Find where the given text appears and provide that cell's center as (X, Y) coordinate. 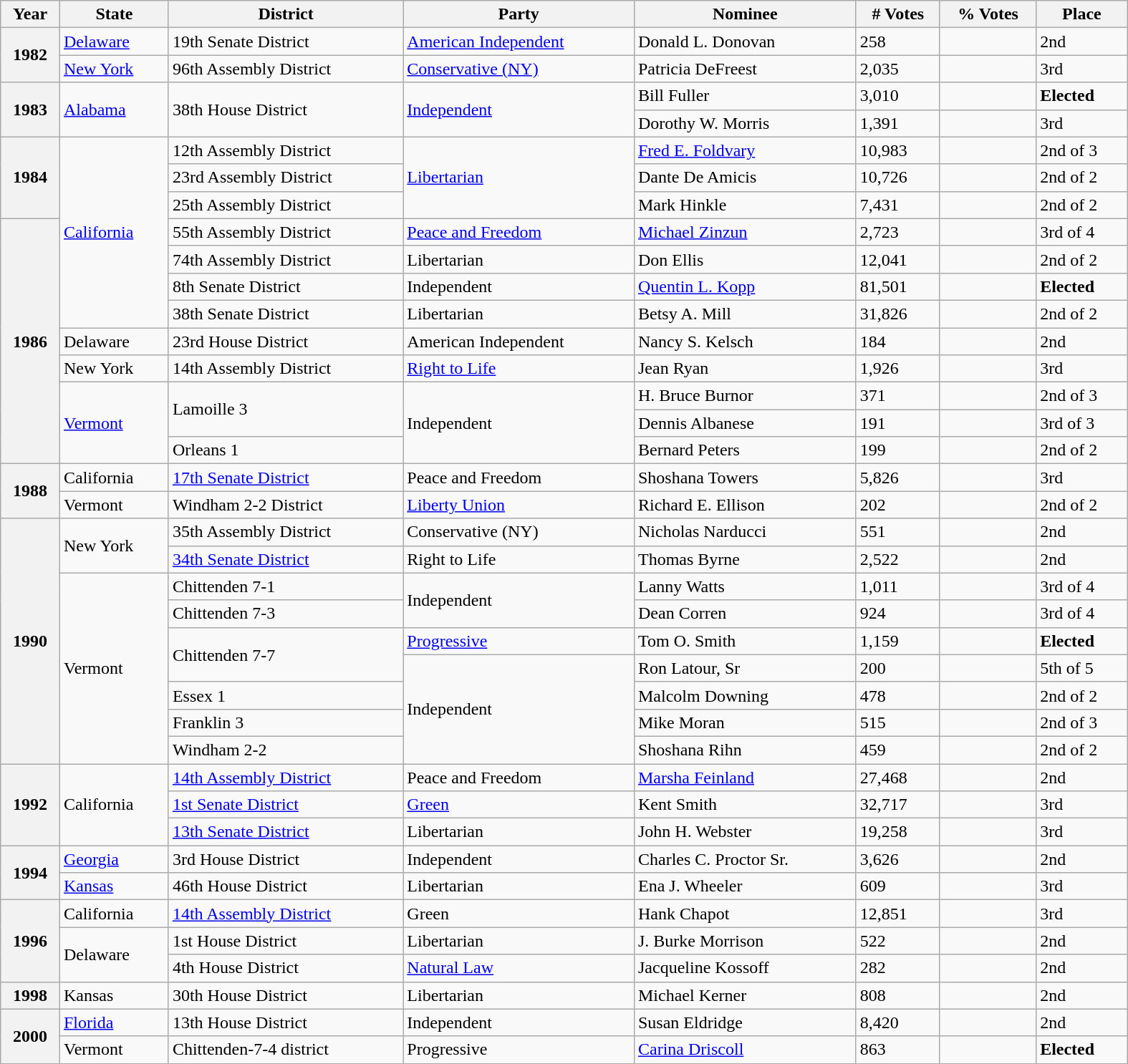
Windham 2-2 (285, 750)
J. Burke Morrison (745, 941)
Nancy S. Kelsch (745, 342)
515 (898, 722)
Place (1082, 14)
12,041 (898, 259)
Year (30, 14)
924 (898, 614)
38th Senate District (285, 314)
Alabama (114, 110)
10,983 (898, 150)
202 (898, 505)
19,258 (898, 832)
Michael Kerner (745, 995)
808 (898, 995)
96th Assembly District (285, 69)
8th Senate District (285, 286)
Liberty Union (519, 505)
478 (898, 695)
Lanny Watts (745, 586)
1,391 (898, 123)
2000 (30, 1036)
1,926 (898, 369)
46th House District (285, 886)
3,626 (898, 859)
34th Senate District (285, 559)
200 (898, 668)
258 (898, 42)
1988 (30, 491)
3rd of 3 (1082, 423)
38th House District (285, 110)
1996 (30, 941)
55th Assembly District (285, 232)
25th Assembly District (285, 205)
19th Senate District (285, 42)
Jean Ryan (745, 369)
459 (898, 750)
Bill Fuller (745, 96)
Dean Corren (745, 614)
1,011 (898, 586)
Chittenden-7-4 district (285, 1050)
1,159 (898, 641)
Franklin 3 (285, 722)
81,501 (898, 286)
Patricia DeFreest (745, 69)
1982 (30, 55)
199 (898, 450)
H. Bruce Burnor (745, 396)
371 (898, 396)
1984 (30, 178)
Chittenden 7-3 (285, 614)
Kent Smith (745, 805)
2,035 (898, 69)
13th Senate District (285, 832)
Marsha Feinland (745, 777)
Donald L. Donovan (745, 42)
Windham 2-2 District (285, 505)
1990 (30, 642)
Natural Law (519, 968)
4th House District (285, 968)
Ron Latour, Sr (745, 668)
Quentin L. Kopp (745, 286)
30th House District (285, 995)
Malcolm Downing (745, 695)
Betsy A. Mill (745, 314)
Susan Eldridge (745, 1022)
Tom O. Smith (745, 641)
10,726 (898, 178)
1994 (30, 873)
District (285, 14)
Chittenden 7-7 (285, 654)
Florida (114, 1022)
23rd House District (285, 342)
12,851 (898, 914)
Mike Moran (745, 722)
31,826 (898, 314)
551 (898, 532)
282 (898, 968)
3,010 (898, 96)
1st House District (285, 941)
Dorothy W. Morris (745, 123)
Richard E. Ellison (745, 505)
Essex 1 (285, 695)
184 (898, 342)
1992 (30, 804)
Thomas Byrne (745, 559)
# Votes (898, 14)
Carina Driscoll (745, 1050)
Michael Zinzun (745, 232)
32,717 (898, 805)
5,826 (898, 478)
2,723 (898, 232)
8,420 (898, 1022)
Chittenden 7-1 (285, 586)
1986 (30, 341)
1st Senate District (285, 805)
Jacqueline Kossoff (745, 968)
23rd Assembly District (285, 178)
Shoshana Towers (745, 478)
27,468 (898, 777)
5th of 5 (1082, 668)
Mark Hinkle (745, 205)
% Votes (988, 14)
Orleans 1 (285, 450)
Shoshana Rihn (745, 750)
3rd House District (285, 859)
Dennis Albanese (745, 423)
Nominee (745, 14)
Charles C. Proctor Sr. (745, 859)
2,522 (898, 559)
74th Assembly District (285, 259)
Georgia (114, 859)
Nicholas Narducci (745, 532)
Bernard Peters (745, 450)
17th Senate District (285, 478)
1983 (30, 110)
Fred E. Foldvary (745, 150)
522 (898, 941)
7,431 (898, 205)
Dante De Amicis (745, 178)
13th House District (285, 1022)
John H. Webster (745, 832)
Lamoille 3 (285, 410)
Ena J. Wheeler (745, 886)
191 (898, 423)
12th Assembly District (285, 150)
Party (519, 14)
Don Ellis (745, 259)
State (114, 14)
35th Assembly District (285, 532)
609 (898, 886)
1998 (30, 995)
863 (898, 1050)
Hank Chapot (745, 914)
